Return (X, Y) of the center of cell containing provided text 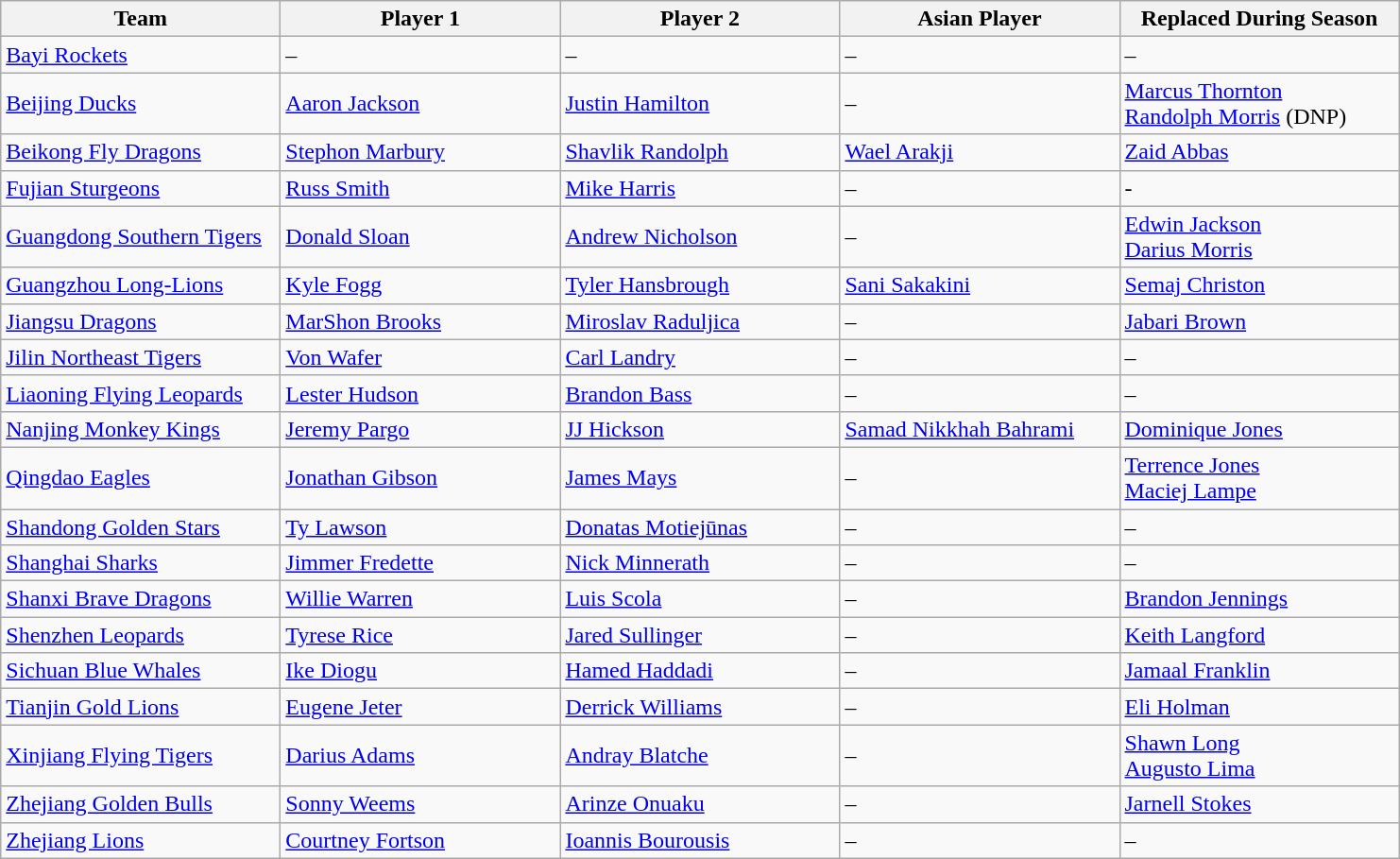
JJ Hickson (700, 429)
Brandon Bass (700, 393)
Donatas Motiejūnas (700, 526)
Kyle Fogg (420, 285)
Hamed Haddadi (700, 671)
Marcus Thornton Randolph Morris (DNP) (1259, 104)
Mike Harris (700, 188)
Shavlik Randolph (700, 152)
Ike Diogu (420, 671)
Derrick Williams (700, 707)
Guangzhou Long-Lions (141, 285)
Zhejiang Golden Bulls (141, 804)
Qingdao Eagles (141, 478)
Samad Nikkhah Bahrami (980, 429)
Guangdong Southern Tigers (141, 236)
Carl Landry (700, 357)
Darius Adams (420, 756)
Donald Sloan (420, 236)
Shandong Golden Stars (141, 526)
Tyler Hansbrough (700, 285)
MarShon Brooks (420, 321)
Eli Holman (1259, 707)
Miroslav Raduljica (700, 321)
Shanxi Brave Dragons (141, 599)
James Mays (700, 478)
Shawn Long Augusto Lima (1259, 756)
Wael Arakji (980, 152)
Jilin Northeast Tigers (141, 357)
Aaron Jackson (420, 104)
Shanghai Sharks (141, 563)
Terrence Jones Maciej Lampe (1259, 478)
Russ Smith (420, 188)
Jabari Brown (1259, 321)
Von Wafer (420, 357)
Courtney Fortson (420, 840)
Jiangsu Dragons (141, 321)
Jeremy Pargo (420, 429)
Jimmer Fredette (420, 563)
Stephon Marbury (420, 152)
Sani Sakakini (980, 285)
Replaced During Season (1259, 19)
Ioannis Bourousis (700, 840)
Nanjing Monkey Kings (141, 429)
Player 2 (700, 19)
Keith Langford (1259, 635)
Ty Lawson (420, 526)
Zaid Abbas (1259, 152)
Arinze Onuaku (700, 804)
Edwin Jackson Darius Morris (1259, 236)
Jarnell Stokes (1259, 804)
Jared Sullinger (700, 635)
Beijing Ducks (141, 104)
Sonny Weems (420, 804)
Fujian Sturgeons (141, 188)
Willie Warren (420, 599)
Player 1 (420, 19)
Xinjiang Flying Tigers (141, 756)
Tyrese Rice (420, 635)
Andrew Nicholson (700, 236)
Nick Minnerath (700, 563)
Eugene Jeter (420, 707)
Andray Blatche (700, 756)
Lester Hudson (420, 393)
Sichuan Blue Whales (141, 671)
Asian Player (980, 19)
Team (141, 19)
Zhejiang Lions (141, 840)
Bayi Rockets (141, 55)
- (1259, 188)
Jonathan Gibson (420, 478)
Shenzhen Leopards (141, 635)
Justin Hamilton (700, 104)
Beikong Fly Dragons (141, 152)
Brandon Jennings (1259, 599)
Tianjin Gold Lions (141, 707)
Liaoning Flying Leopards (141, 393)
Semaj Christon (1259, 285)
Jamaal Franklin (1259, 671)
Luis Scola (700, 599)
Dominique Jones (1259, 429)
